Identify which cell holds the provided text, then report its (x, y) central coordinate. 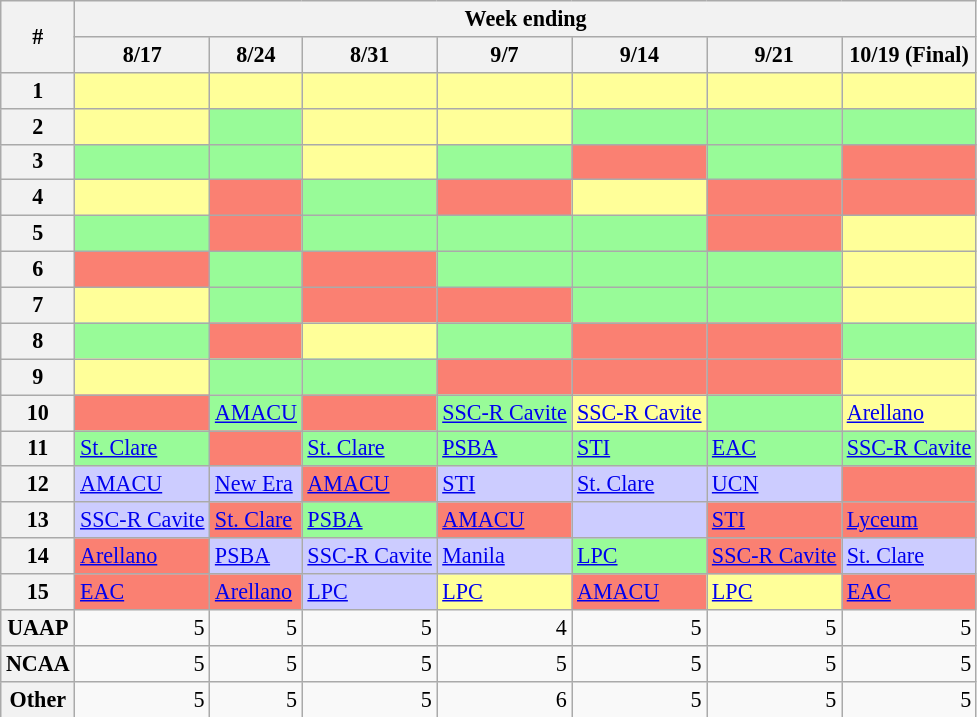
12 (38, 484)
9 (38, 377)
8/17 (142, 54)
9/21 (774, 54)
8/31 (370, 54)
7 (38, 305)
14 (38, 556)
8/24 (256, 54)
Other (38, 699)
1 (38, 90)
13 (38, 520)
Manila (504, 556)
11 (38, 448)
10 (38, 412)
10/19 (Final) (910, 54)
UAAP (38, 627)
Lyceum (910, 520)
NCAA (38, 663)
3 (38, 162)
9/14 (640, 54)
New Era (256, 484)
8 (38, 341)
2 (38, 126)
9/7 (504, 54)
UCN (774, 484)
# (38, 36)
15 (38, 591)
Week ending (526, 18)
